Capture the cell that displays the provided text and extract its (X, Y) central coordinate. 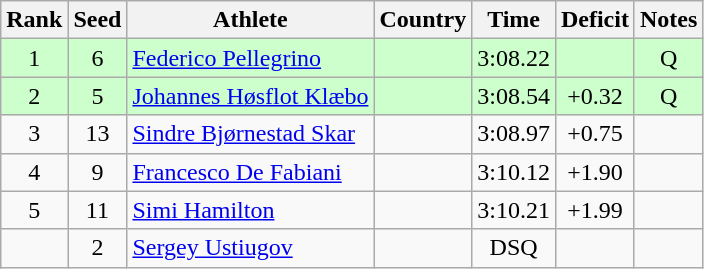
Time (514, 20)
3:10.12 (514, 172)
3:10.21 (514, 210)
4 (34, 172)
9 (98, 172)
3:08.22 (514, 58)
Francesco De Fabiani (250, 172)
13 (98, 134)
+0.32 (594, 96)
Deficit (594, 20)
3:08.54 (514, 96)
1 (34, 58)
Athlete (250, 20)
Federico Pellegrino (250, 58)
+1.99 (594, 210)
3 (34, 134)
Sergey Ustiugov (250, 248)
+1.90 (594, 172)
Country (423, 20)
Rank (34, 20)
DSQ (514, 248)
Seed (98, 20)
Sindre Bjørnestad Skar (250, 134)
+0.75 (594, 134)
11 (98, 210)
Simi Hamilton (250, 210)
Johannes Høsflot Klæbo (250, 96)
6 (98, 58)
3:08.97 (514, 134)
Notes (668, 20)
